Scan for the cell matching the given text and deliver its [x, y] coordinate at center. 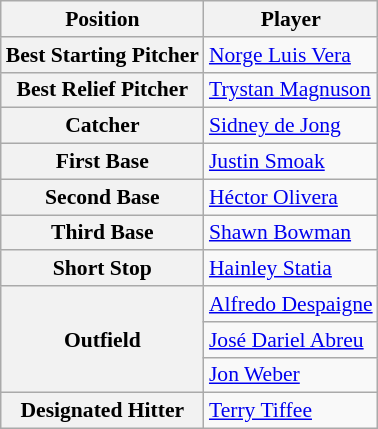
Héctor Olivera [291, 197]
Alfredo Despaigne [291, 304]
Justin Smoak [291, 162]
Best Starting Pitcher [102, 55]
Best Relief Pitcher [102, 90]
Shawn Bowman [291, 233]
Jon Weber [291, 375]
Third Base [102, 233]
Second Base [102, 197]
Hainley Statia [291, 269]
Catcher [102, 126]
Position [102, 19]
Outfield [102, 340]
Terry Tiffee [291, 411]
Designated Hitter [102, 411]
First Base [102, 162]
Player [291, 19]
Short Stop [102, 269]
José Dariel Abreu [291, 340]
Sidney de Jong [291, 126]
Norge Luis Vera [291, 55]
Trystan Magnuson [291, 90]
